Scan for the cell matching the given text and deliver its (x, y) coordinate at center. 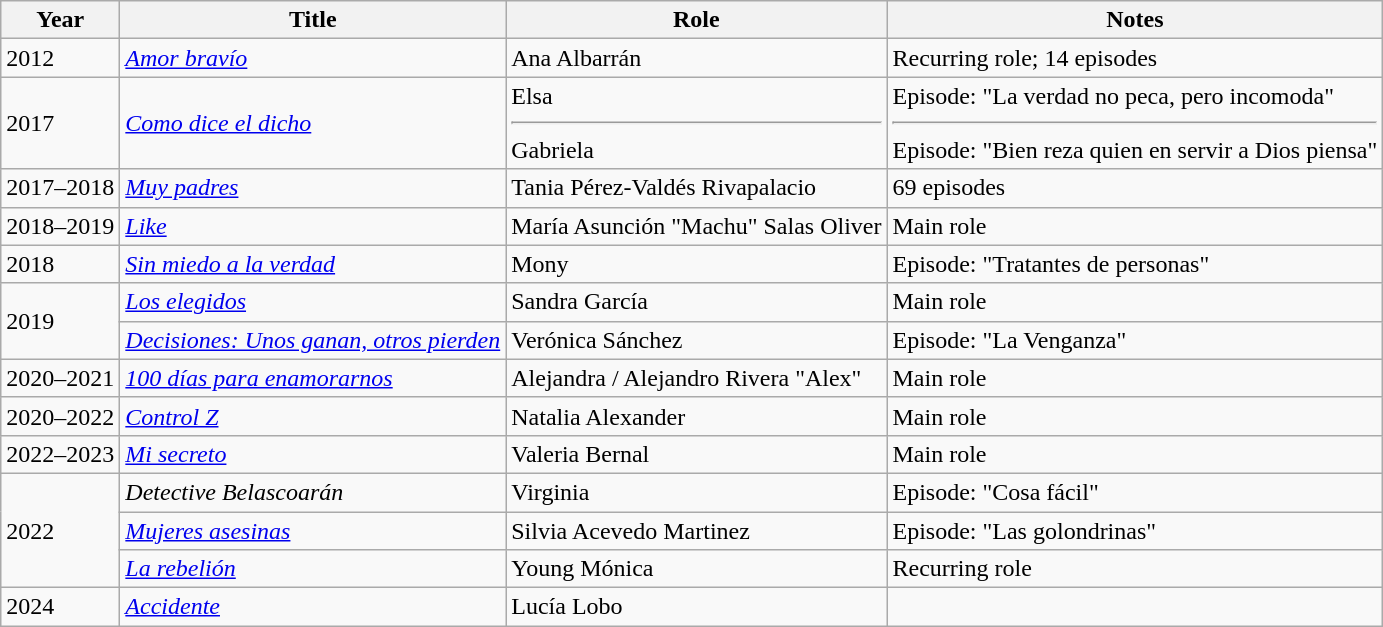
Like (313, 226)
Episode: "Tratantes de personas" (1135, 264)
Accidente (313, 607)
Episode: "Las golondrinas" (1135, 531)
2018–2019 (60, 226)
2022 (60, 530)
Valeria Bernal (696, 454)
Virginia (696, 492)
Title (313, 20)
Los elegidos (313, 302)
2020–2022 (60, 416)
Lucía Lobo (696, 607)
2020–2021 (60, 378)
ElsaGabriela (696, 123)
Mi secreto (313, 454)
Decisiones: Unos ganan, otros pierden (313, 340)
Year (60, 20)
Episode: "La Venganza" (1135, 340)
Alejandra / Alejandro Rivera "Alex" (696, 378)
Episode: "Cosa fácil" (1135, 492)
2019 (60, 321)
Sandra García (696, 302)
100 días para enamorarnos (313, 378)
Tania Pérez-Valdés Rivapalacio (696, 188)
2017 (60, 123)
La rebelión (313, 569)
2017–2018 (60, 188)
Young Mónica (696, 569)
2024 (60, 607)
Verónica Sánchez (696, 340)
Amor bravío (313, 58)
Silvia Acevedo Martinez (696, 531)
Detective Belascoarán (313, 492)
Notes (1135, 20)
Como dice el dicho (313, 123)
Role (696, 20)
Mony (696, 264)
Episode: "La verdad no peca, pero incomoda"Episode: "Bien reza quien en servir a Dios piensa" (1135, 123)
2022–2023 (60, 454)
Recurring role (1135, 569)
Mujeres asesinas (313, 531)
69 episodes (1135, 188)
Natalia Alexander (696, 416)
Control Z (313, 416)
Recurring role; 14 episodes (1135, 58)
Sin miedo a la verdad (313, 264)
2018 (60, 264)
Ana Albarrán (696, 58)
María Asunción "Machu" Salas Oliver (696, 226)
2012 (60, 58)
Muy padres (313, 188)
